Extract the [X, Y] coordinate from the center of the cell holding the provided text.  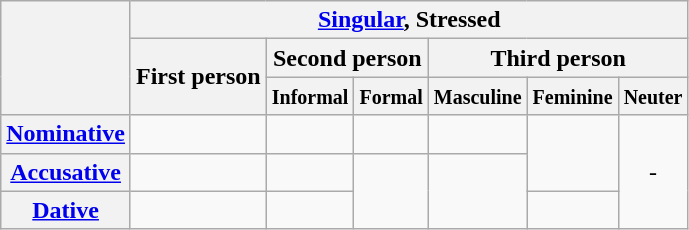
Second person [347, 58]
Feminine [572, 96]
Dative [66, 210]
Third person [558, 58]
Masculine [478, 96]
Formal [391, 96]
First person [198, 77]
Informal [310, 96]
Neuter [653, 96]
Accusative [66, 172]
- [653, 172]
Singular, Stressed [409, 20]
Nominative [66, 134]
